For the text-containing cell, return its midpoint in (X, Y) coordinate format. 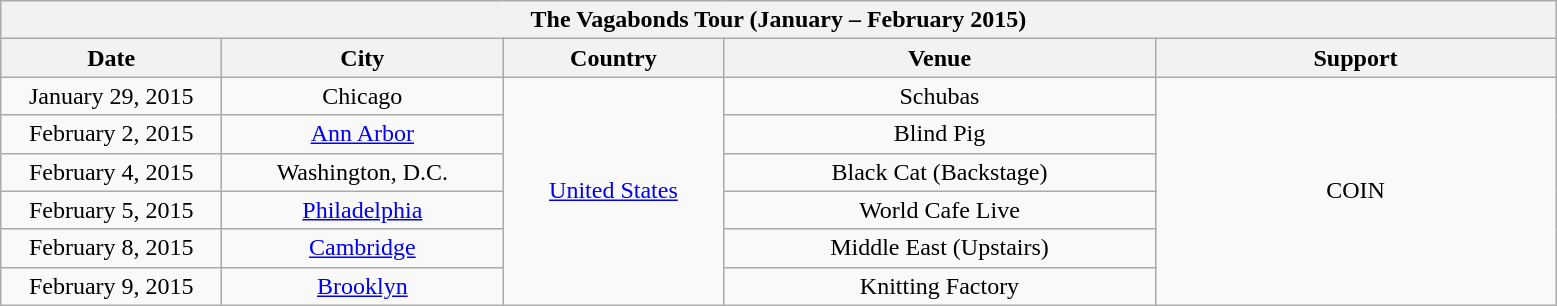
Chicago (362, 96)
Country (614, 58)
United States (614, 191)
Schubas (940, 96)
Ann Arbor (362, 134)
City (362, 58)
Support (1356, 58)
January 29, 2015 (112, 96)
Washington, D.C. (362, 172)
The Vagabonds Tour (January – February 2015) (778, 20)
Knitting Factory (940, 286)
Black Cat (Backstage) (940, 172)
COIN (1356, 191)
February 4, 2015 (112, 172)
Cambridge (362, 248)
February 9, 2015 (112, 286)
Date (112, 58)
Middle East (Upstairs) (940, 248)
Philadelphia (362, 210)
Blind Pig (940, 134)
World Cafe Live (940, 210)
February 8, 2015 (112, 248)
February 5, 2015 (112, 210)
Venue (940, 58)
Brooklyn (362, 286)
February 2, 2015 (112, 134)
